For the text-containing cell, return its midpoint in (x, y) coordinate format. 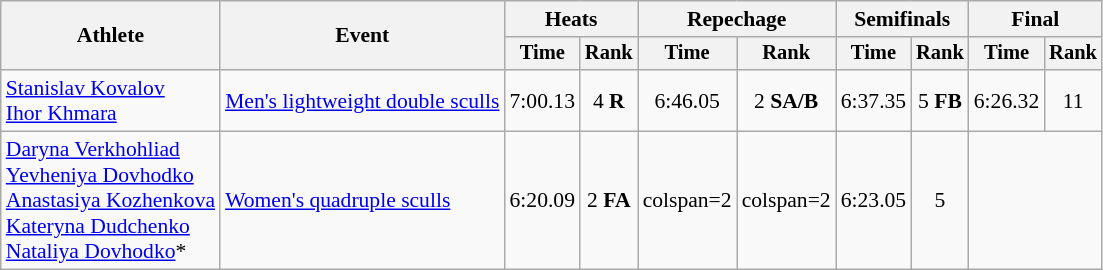
Event (362, 36)
Final (1036, 19)
6:20.09 (542, 201)
6:37.35 (874, 100)
Athlete (110, 36)
5 FB (940, 100)
Daryna VerkhohliadYevheniya DovhodkoAnastasiya KozhenkovaKateryna DudchenkoNataliya Dovhodko* (110, 201)
7:00.13 (542, 100)
Women's quadruple sculls (362, 201)
6:26.32 (1006, 100)
Semifinals (902, 19)
Heats (572, 19)
Repechage (737, 19)
5 (940, 201)
6:46.05 (688, 100)
Men's lightweight double sculls (362, 100)
Stanislav KovalovIhor Khmara (110, 100)
6:23.05 (874, 201)
2 SA/B (786, 100)
11 (1073, 100)
2 FA (609, 201)
4 R (609, 100)
